Determine the [X, Y] coordinate at the center of the cell enclosing the given text.  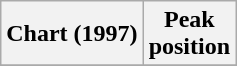
Chart (1997) [72, 34]
Peakposition [189, 34]
